Pinpoint the cell where the given text exists, returning its (x, y) midpoint coordinate. 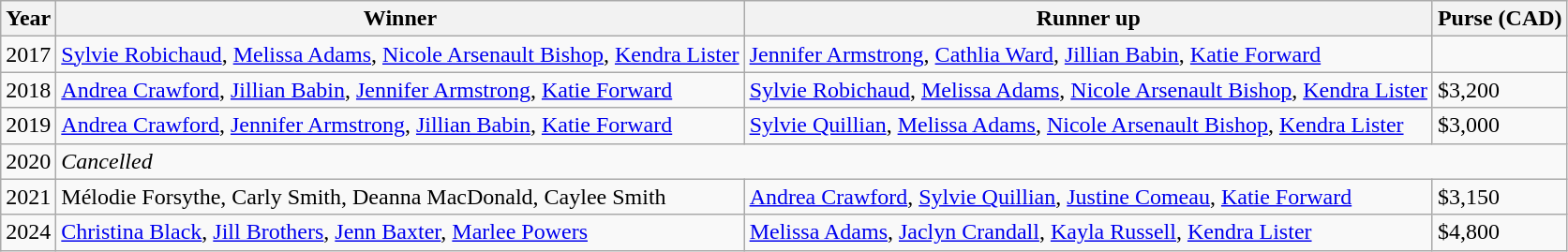
$3,000 (1500, 126)
2017 (28, 54)
Andrea Crawford, Jennifer Armstrong, Jillian Babin, Katie Forward (400, 126)
Sylvie Quillian, Melissa Adams, Nicole Arsenault Bishop, Kendra Lister (1088, 126)
$3,150 (1500, 197)
Winner (400, 19)
2018 (28, 90)
Runner up (1088, 19)
Purse (CAD) (1500, 19)
Andrea Crawford, Sylvie Quillian, Justine Comeau, Katie Forward (1088, 197)
Andrea Crawford, Jillian Babin, Jennifer Armstrong, Katie Forward (400, 90)
$4,800 (1500, 232)
2021 (28, 197)
Jennifer Armstrong, Cathlia Ward, Jillian Babin, Katie Forward (1088, 54)
Mélodie Forsythe, Carly Smith, Deanna MacDonald, Caylee Smith (400, 197)
2020 (28, 161)
2019 (28, 126)
Cancelled (812, 161)
Christina Black, Jill Brothers, Jenn Baxter, Marlee Powers (400, 232)
Melissa Adams, Jaclyn Crandall, Kayla Russell, Kendra Lister (1088, 232)
2024 (28, 232)
$3,200 (1500, 90)
Year (28, 19)
